Return the (X, Y) coordinate for the center point of the cell that contains the specified text.  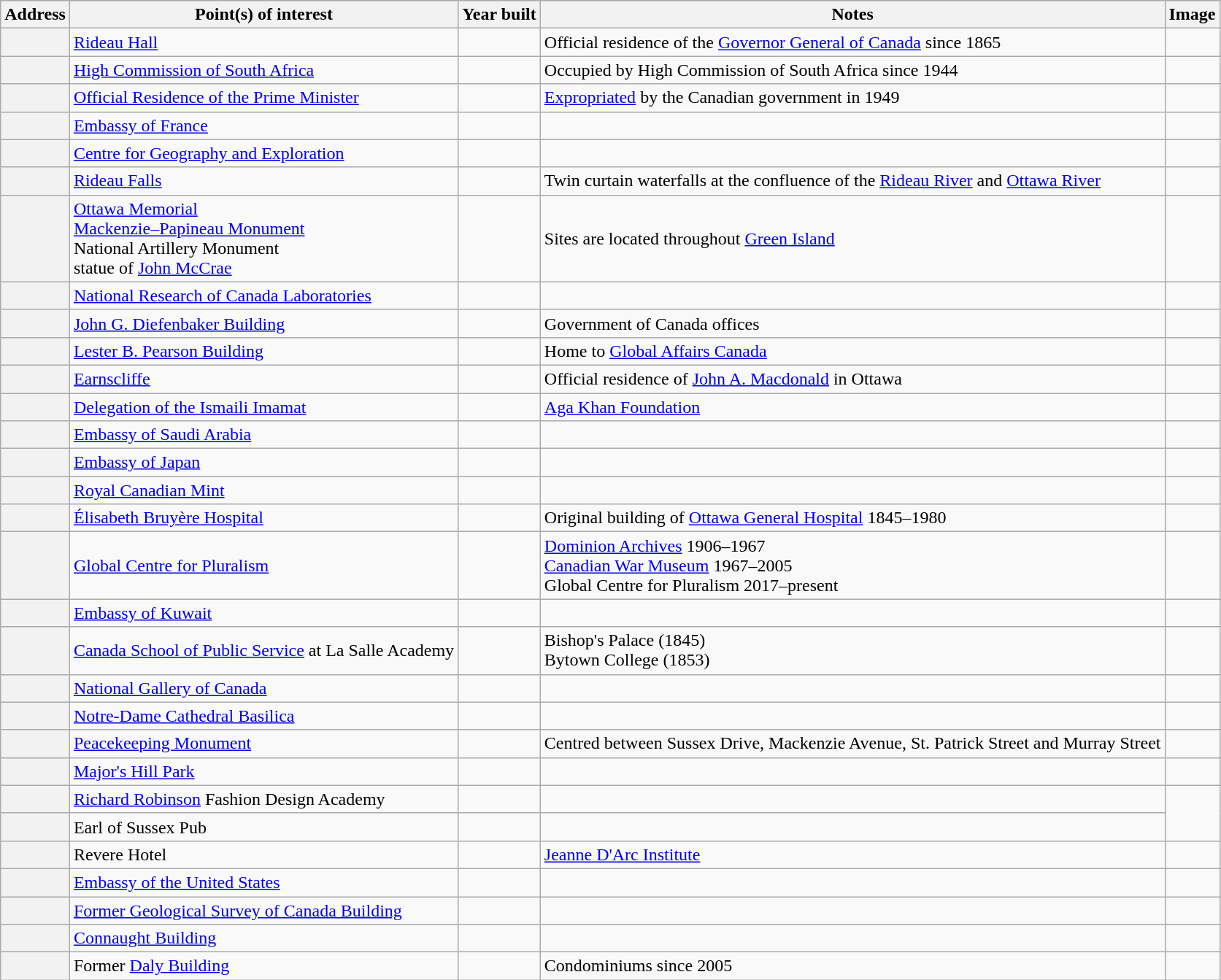
Official Residence of the Prime Minister (263, 98)
John G. Diefenbaker Building (263, 323)
High Commission of South Africa (263, 70)
Major's Hill Park (263, 771)
Condominiums since 2005 (852, 966)
Revere Hotel (263, 854)
Canada School of Public Service at La Salle Academy (263, 651)
Address (35, 15)
Image (1193, 15)
Year built (499, 15)
Global Centre for Pluralism (263, 566)
Former Geological Survey of Canada Building (263, 910)
Occupied by High Commission of South Africa since 1944 (852, 70)
Home to Global Affairs Canada (852, 351)
Royal Canadian Mint (263, 490)
Earnscliffe (263, 379)
Official residence of John A. Macdonald in Ottawa (852, 379)
Embassy of Japan (263, 463)
Delegation of the Ismaili Imamat (263, 406)
National Gallery of Canada (263, 688)
Embassy of France (263, 126)
Ottawa MemorialMackenzie–Papineau MonumentNational Artillery Monumentstatue of John McCrae (263, 238)
Twin curtain waterfalls at the confluence of the Rideau River and Ottawa River (852, 181)
Dominion Archives 1906–1967Canadian War Museum 1967–2005Global Centre for Pluralism 2017–present (852, 566)
Élisabeth Bruyère Hospital (263, 518)
Connaught Building (263, 938)
Peacekeeping Monument (263, 744)
Expropriated by the Canadian government in 1949 (852, 98)
Rideau Hall (263, 42)
Notre-Dame Cathedral Basilica (263, 716)
Embassy of Saudi Arabia (263, 435)
Centred between Sussex Drive, Mackenzie Avenue, St. Patrick Street and Murray Street (852, 744)
Richard Robinson Fashion Design Academy (263, 799)
Rideau Falls (263, 181)
Aga Khan Foundation (852, 406)
Bishop's Palace (1845)Bytown College (1853) (852, 651)
Official residence of the Governor General of Canada since 1865 (852, 42)
Embassy of Kuwait (263, 613)
Jeanne D'Arc Institute (852, 854)
Embassy of the United States (263, 882)
Former Daly Building (263, 966)
Government of Canada offices (852, 323)
Lester B. Pearson Building (263, 351)
Original building of Ottawa General Hospital 1845–1980 (852, 518)
Notes (852, 15)
National Research of Canada Laboratories (263, 296)
Point(s) of interest (263, 15)
Earl of Sussex Pub (263, 827)
Centre for Geography and Exploration (263, 153)
Sites are located throughout Green Island (852, 238)
